Detect which cell encompasses the target text, then output its [X, Y] center coordinate. 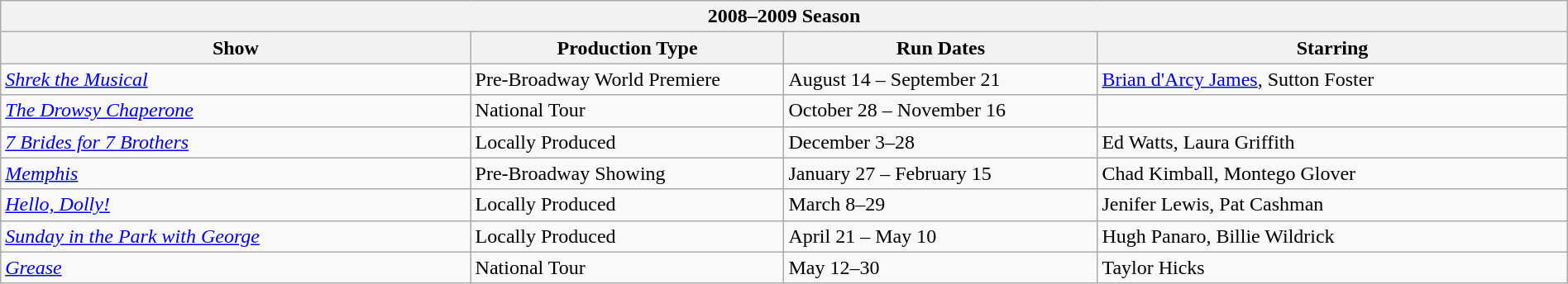
Run Dates [941, 48]
2008–2009 Season [784, 17]
Hugh Panaro, Billie Wildrick [1332, 236]
Starring [1332, 48]
The Drowsy Chaperone [236, 111]
August 14 – September 21 [941, 79]
Memphis [236, 173]
December 3–28 [941, 142]
Ed Watts, Laura Griffith [1332, 142]
Grease [236, 267]
Show [236, 48]
April 21 – May 10 [941, 236]
Pre-Broadway World Premiere [627, 79]
Sunday in the Park with George [236, 236]
October 28 – November 16 [941, 111]
Jenifer Lewis, Pat Cashman [1332, 205]
Hello, Dolly! [236, 205]
Taylor Hicks [1332, 267]
March 8–29 [941, 205]
7 Brides for 7 Brothers [236, 142]
Pre-Broadway Showing [627, 173]
Production Type [627, 48]
May 12–30 [941, 267]
Chad Kimball, Montego Glover [1332, 173]
Shrek the Musical [236, 79]
January 27 – February 15 [941, 173]
Brian d'Arcy James, Sutton Foster [1332, 79]
